Return the (X, Y) coordinate for the center point of the cell that contains the specified text.  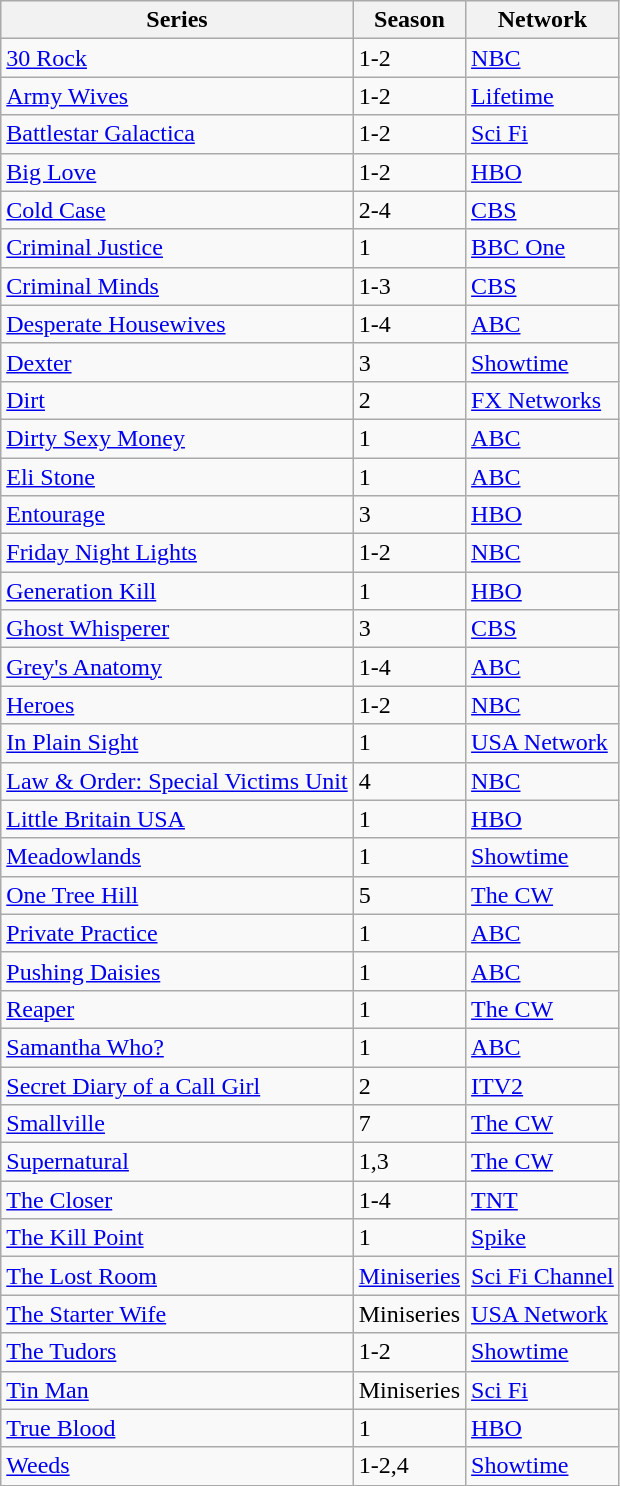
Heroes (177, 705)
ITV2 (543, 1085)
1-2,4 (409, 1466)
Army Wives (177, 96)
Weeds (177, 1466)
5 (409, 895)
Smallville (177, 1124)
Big Love (177, 172)
Little Britain USA (177, 819)
4 (409, 781)
Desperate Housewives (177, 324)
The Starter Wife (177, 1314)
1-3 (409, 286)
1,3 (409, 1162)
Friday Night Lights (177, 553)
Tin Man (177, 1390)
Grey's Anatomy (177, 667)
The Lost Room (177, 1276)
Ghost Whisperer (177, 629)
Generation Kill (177, 591)
Law & Order: Special Victims Unit (177, 781)
The Tudors (177, 1352)
Criminal Minds (177, 286)
Private Practice (177, 933)
Reaper (177, 1009)
True Blood (177, 1428)
Series (177, 20)
Criminal Justice (177, 248)
In Plain Sight (177, 743)
Secret Diary of a Call Girl (177, 1085)
The Kill Point (177, 1238)
BBC One (543, 248)
Sci Fi Channel (543, 1276)
Eli Stone (177, 477)
Spike (543, 1238)
One Tree Hill (177, 895)
Battlestar Galactica (177, 134)
Dirt (177, 400)
Meadowlands (177, 857)
Samantha Who? (177, 1047)
Season (409, 20)
Supernatural (177, 1162)
Pushing Daisies (177, 971)
Dexter (177, 362)
Lifetime (543, 96)
Cold Case (177, 210)
2-4 (409, 210)
Dirty Sexy Money (177, 438)
Network (543, 20)
FX Networks (543, 400)
The Closer (177, 1200)
30 Rock (177, 58)
Entourage (177, 515)
7 (409, 1124)
TNT (543, 1200)
